Find where the given text appears and provide that cell's center as (X, Y) coordinate. 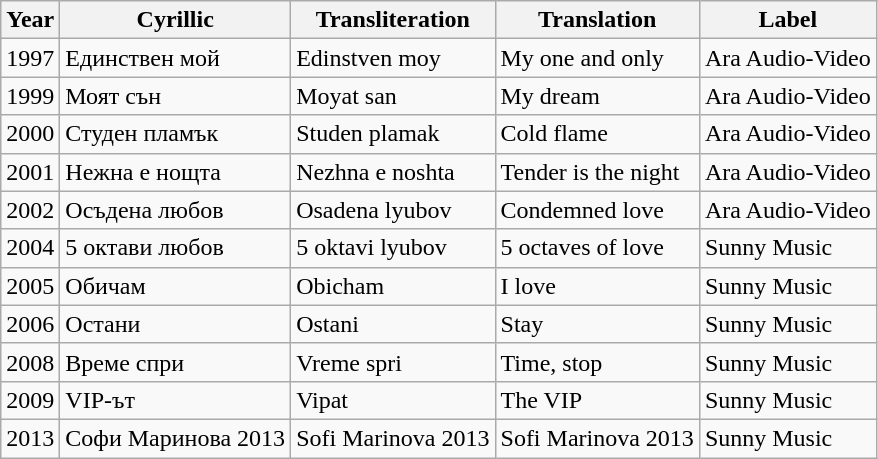
Време спри (176, 362)
Tender is the night (597, 172)
Moyat san (393, 96)
2013 (30, 438)
Nezhna e noshta (393, 172)
Transliteration (393, 20)
Studen plamak (393, 134)
My one and only (597, 58)
5 октави любов (176, 248)
I love (597, 286)
VIP-ът (176, 400)
Cold flame (597, 134)
Единствен мой (176, 58)
Translation (597, 20)
2009 (30, 400)
Ostani (393, 324)
Нежна е нощта (176, 172)
2000 (30, 134)
2008 (30, 362)
2002 (30, 210)
Обичам (176, 286)
The VIP (597, 400)
1999 (30, 96)
Osadena lyubov (393, 210)
Остани (176, 324)
Vreme spri (393, 362)
Condemned love (597, 210)
Stay (597, 324)
Софи Маринова 2013 (176, 438)
Осъдена любов (176, 210)
Моят сън (176, 96)
Obicham (393, 286)
Edinstven moy (393, 58)
Cyrillic (176, 20)
Time, stop (597, 362)
My dream (597, 96)
2006 (30, 324)
Year (30, 20)
Vipat (393, 400)
2005 (30, 286)
Студен пламък (176, 134)
1997 (30, 58)
5 oktavi lyubov (393, 248)
2001 (30, 172)
5 octaves of love (597, 248)
Label (788, 20)
2004 (30, 248)
